Output the [x, y] coordinate of the center of the cell containing the given text.  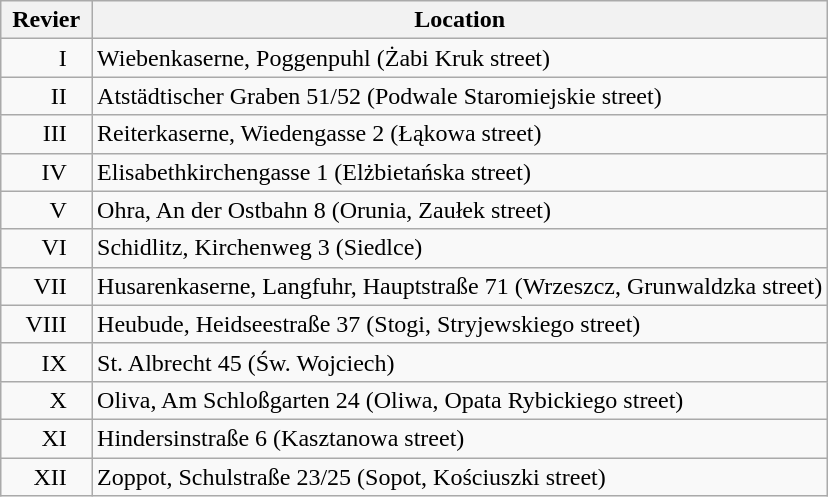
XII [46, 477]
Zoppot, Schulstraße 23/25 (Sopot, Kościuszki street) [460, 477]
II [46, 96]
VI [46, 248]
IV [46, 172]
IX [46, 362]
VII [46, 286]
Oliva, Am Schloßgarten 24 (Oliwa, Opata Rybickiego street) [460, 400]
Husarenkaserne, Langfuhr, Hauptstraße 71 (Wrzeszcz, Grunwaldzka street) [460, 286]
Schidlitz, Kirchenweg 3 (Siedlce) [460, 248]
X [46, 400]
Hindersinstraße 6 (Kasztanowa street) [460, 438]
V [46, 210]
XI [46, 438]
I [46, 58]
Atstädtischer Graben 51/52 (Podwale Staromiejskie street) [460, 96]
Wiebenkaserne, Poggenpuhl (Żabi Kruk street) [460, 58]
VIII [46, 324]
Heubude, Heidseestraße 37 (Stogi, Stryjewskiego street) [460, 324]
Location [460, 20]
Elisabethkirchengasse 1 (Elżbietańska street) [460, 172]
III [46, 134]
Ohra, An der Ostbahn 8 (Orunia, Zaułek street) [460, 210]
Revier [46, 20]
Reiterkaserne, Wiedengasse 2 (Łąkowa street) [460, 134]
St. Albrecht 45 (Św. Wojciech) [460, 362]
